Return [X, Y] of the center of cell containing provided text 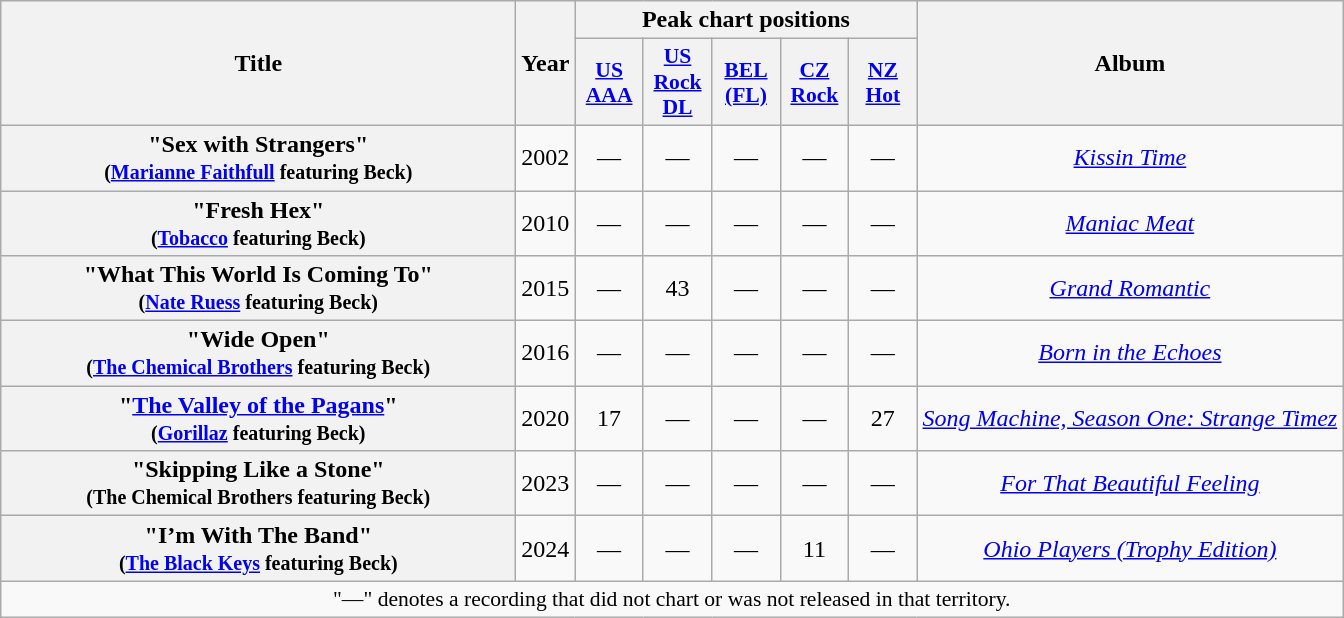
USAAA [609, 82]
"—" denotes a recording that did not chart or was not released in that territory. [672, 599]
17 [609, 418]
"I’m With The Band"(The Black Keys featuring Beck) [258, 548]
Maniac Meat [1130, 222]
"The Valley of the Pagans"(Gorillaz featuring Beck) [258, 418]
43 [677, 288]
27 [883, 418]
"Sex with Strangers"(Marianne Faithfull featuring Beck) [258, 158]
Song Machine, Season One: Strange Timez [1130, 418]
USRockDL [677, 82]
"Fresh Hex"(Tobacco featuring Beck) [258, 222]
Title [258, 64]
2016 [546, 354]
Grand Romantic [1130, 288]
CZRock [814, 82]
Year [546, 64]
2002 [546, 158]
11 [814, 548]
"Wide Open"(The Chemical Brothers featuring Beck) [258, 354]
Peak chart positions [746, 20]
NZHot [883, 82]
"What This World Is Coming To"(Nate Ruess featuring Beck) [258, 288]
2024 [546, 548]
2010 [546, 222]
2020 [546, 418]
2015 [546, 288]
2023 [546, 484]
Album [1130, 64]
"Skipping Like a Stone"(The Chemical Brothers featuring Beck) [258, 484]
For That Beautiful Feeling [1130, 484]
Kissin Time [1130, 158]
Born in the Echoes [1130, 354]
BEL(FL) [746, 82]
Ohio Players (Trophy Edition) [1130, 548]
